Identify which cell holds the provided text, then report its (x, y) central coordinate. 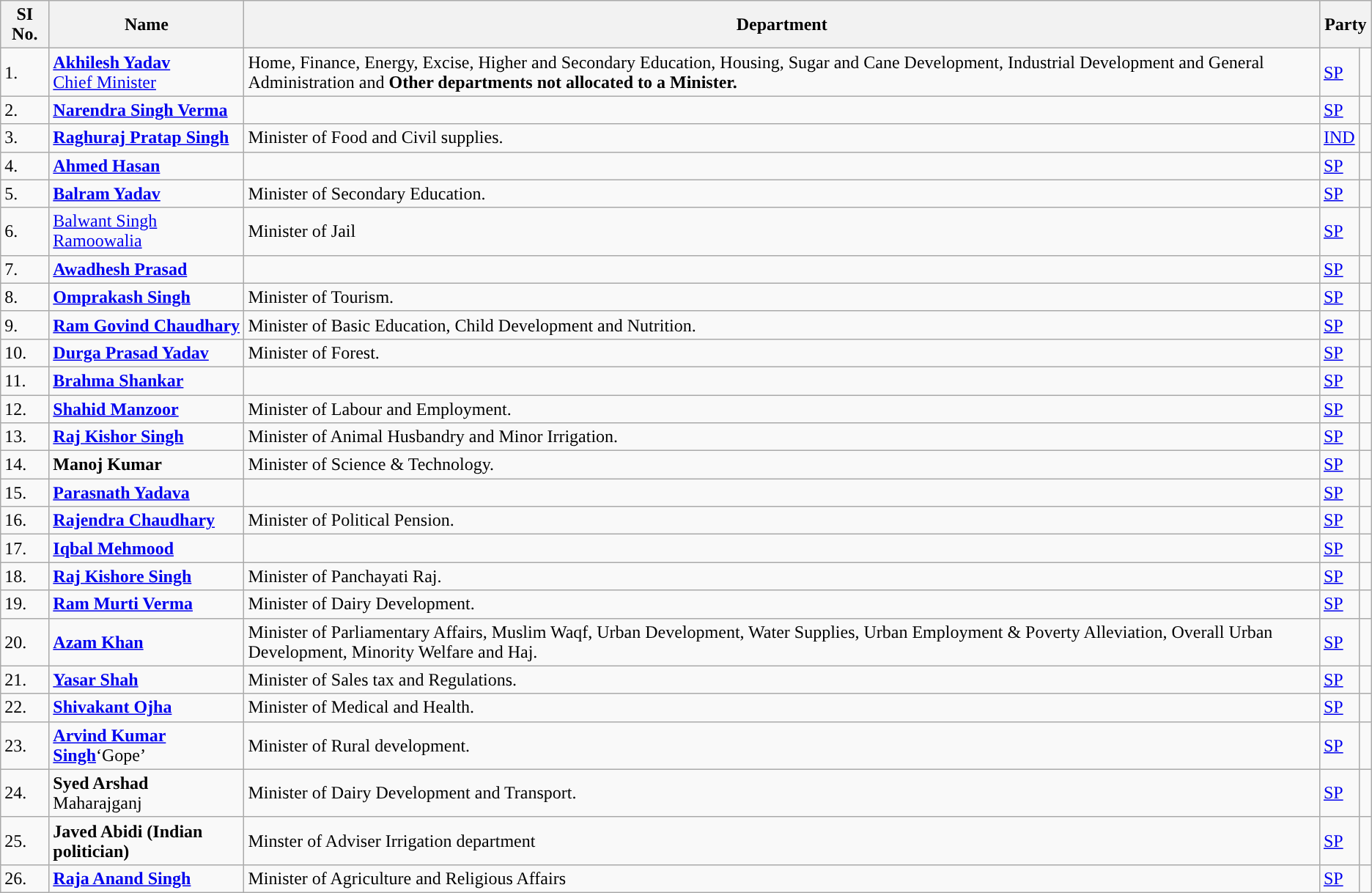
Shivakant Ojha (147, 708)
Minister of Science & Technology. (781, 465)
16. (25, 521)
Yasar Shah (147, 680)
Minister of Tourism. (781, 297)
SI No. (25, 25)
14. (25, 465)
5. (25, 194)
IND (1339, 138)
2. (25, 110)
Awadhesh Prasad (147, 269)
Minister of Political Pension. (781, 521)
Azam Khan (147, 642)
Balram Yadav (147, 194)
19. (25, 604)
1. (25, 72)
Akhilesh YadavChief Minister (147, 72)
Minister of Basic Education, Child Development and Nutrition. (781, 325)
Name (147, 25)
Department (781, 25)
Minister of Medical and Health. (781, 708)
20. (25, 642)
Raj Kishor Singh (147, 437)
Minister of Dairy Development. (781, 604)
Raj Kishore Singh (147, 576)
Minister of Forest. (781, 353)
Ram Govind Chaudhary (147, 325)
17. (25, 548)
Brahma Shankar (147, 381)
Minister of Dairy Development and Transport. (781, 793)
Raja Anand Singh (147, 878)
Shahid Manzoor (147, 408)
8. (25, 297)
Minister of Jail (781, 232)
Minister of Panchayati Raj. (781, 576)
26. (25, 878)
Narendra Singh Verma (147, 110)
Javed Abidi (Indian politician) (147, 840)
Omprakash Singh (147, 297)
22. (25, 708)
9. (25, 325)
Raghuraj Pratap Singh (147, 138)
13. (25, 437)
4. (25, 166)
7. (25, 269)
Parasnath Yadava (147, 493)
Minister of Secondary Education. (781, 194)
21. (25, 680)
Minister of Sales tax and Regulations. (781, 680)
3. (25, 138)
23. (25, 745)
Durga Prasad Yadav (147, 353)
Manoj Kumar (147, 465)
24. (25, 793)
15. (25, 493)
Ahmed Hasan (147, 166)
Minster of Adviser Irrigation department (781, 840)
6. (25, 232)
Party (1346, 25)
Ram Murti Verma (147, 604)
Minister of Animal Husbandry and Minor Irrigation. (781, 437)
11. (25, 381)
Arvind Kumar Singh‘Gope’ (147, 745)
Balwant Singh Ramoowalia (147, 232)
Minister of Food and Civil supplies. (781, 138)
12. (25, 408)
25. (25, 840)
Rajendra Chaudhary (147, 521)
Iqbal Mehmood (147, 548)
Minister of Labour and Employment. (781, 408)
Syed ArshadMaharajganj (147, 793)
18. (25, 576)
10. (25, 353)
Minister of Rural development. (781, 745)
Minister of Agriculture and Religious Affairs (781, 878)
